Determine the [X, Y] coordinate at the center of the cell enclosing the given text.  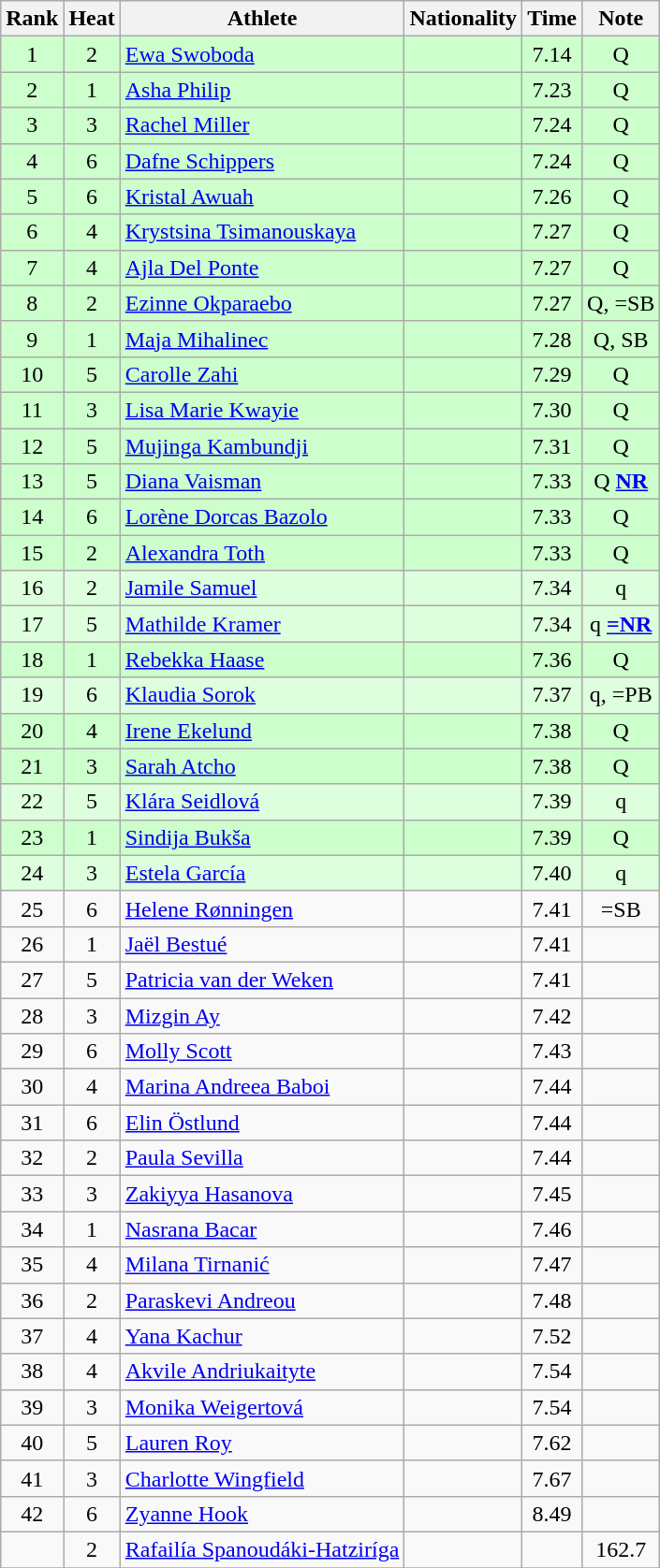
Nasrana Bacar [262, 1229]
17 [32, 624]
7.42 [552, 1015]
7.48 [552, 1300]
Akvile Andriukaityte [262, 1372]
Helene Rønningen [262, 908]
Jamile Samuel [262, 588]
21 [32, 766]
29 [32, 1052]
Heat [92, 19]
28 [32, 1015]
7.52 [552, 1336]
Ezinne Okparaebo [262, 303]
7.67 [552, 1478]
7.40 [552, 873]
7.14 [552, 54]
Nationality [463, 19]
Mathilde Kramer [262, 624]
Dafne Schippers [262, 161]
Maja Mihalinec [262, 339]
7.28 [552, 339]
Monika Weigertová [262, 1407]
Q, =SB [622, 303]
Lorène Dorcas Bazolo [262, 517]
Patricia van der Weken [262, 980]
Krystsina Tsimanouskaya [262, 232]
26 [32, 944]
Lisa Marie Kwayie [262, 410]
30 [32, 1087]
27 [32, 980]
Klára Seidlová [262, 802]
Q NR [622, 482]
Jaël Bestué [262, 944]
15 [32, 553]
Asha Philip [262, 90]
41 [32, 1478]
9 [32, 339]
Marina Andreea Baboi [262, 1087]
7.23 [552, 90]
34 [32, 1229]
q =NR [622, 624]
40 [32, 1443]
Carolle Zahi [262, 374]
Paraskevi Andreou [262, 1300]
=SB [622, 908]
Paula Sevilla [262, 1158]
Rebekka Haase [262, 660]
14 [32, 517]
Milana Tirnanić [262, 1265]
7.31 [552, 446]
16 [32, 588]
Klaudia Sorok [262, 695]
18 [32, 660]
10 [32, 374]
7.45 [552, 1194]
Note [622, 19]
Lauren Roy [262, 1443]
31 [32, 1123]
23 [32, 837]
13 [32, 482]
Ajla Del Ponte [262, 268]
7 [32, 268]
Diana Vaisman [262, 482]
7.46 [552, 1229]
36 [32, 1300]
Sindija Bukša [262, 837]
Mujinga Kambundji [262, 446]
7.37 [552, 695]
42 [32, 1514]
35 [32, 1265]
25 [32, 908]
Time [552, 19]
32 [32, 1158]
38 [32, 1372]
20 [32, 731]
Rachel Miller [262, 125]
Ewa Swoboda [262, 54]
7.30 [552, 410]
Q, SB [622, 339]
Zyanne Hook [262, 1514]
Charlotte Wingfield [262, 1478]
q, =PB [622, 695]
Yana Kachur [262, 1336]
39 [32, 1407]
Irene Ekelund [262, 731]
24 [32, 873]
Mizgin Ay [262, 1015]
11 [32, 410]
7.43 [552, 1052]
8.49 [552, 1514]
Kristal Awuah [262, 196]
Athlete [262, 19]
Molly Scott [262, 1052]
19 [32, 695]
8 [32, 303]
Zakiyya Hasanova [262, 1194]
Sarah Atcho [262, 766]
22 [32, 802]
Rank [32, 19]
37 [32, 1336]
12 [32, 446]
Rafailía Spanoudáki-Hatziríga [262, 1549]
33 [32, 1194]
Alexandra Toth [262, 553]
7.62 [552, 1443]
7.29 [552, 374]
7.47 [552, 1265]
162.7 [622, 1549]
Elin Östlund [262, 1123]
7.26 [552, 196]
Estela García [262, 873]
7.36 [552, 660]
